Search for the cell housing the specified text and yield its [X, Y] center coordinate. 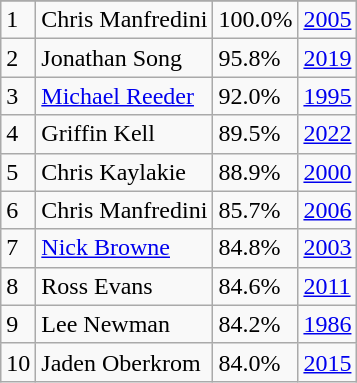
2022 [328, 134]
Jaden Oberkrom [124, 362]
2015 [328, 362]
2006 [328, 210]
1 [18, 20]
84.2% [256, 324]
5 [18, 172]
89.5% [256, 134]
Lee Newman [124, 324]
1986 [328, 324]
Michael Reeder [124, 96]
10 [18, 362]
88.9% [256, 172]
84.8% [256, 248]
2019 [328, 58]
2011 [328, 286]
Nick Browne [124, 248]
84.6% [256, 286]
6 [18, 210]
7 [18, 248]
8 [18, 286]
92.0% [256, 96]
Ross Evans [124, 286]
95.8% [256, 58]
2003 [328, 248]
2005 [328, 20]
1995 [328, 96]
100.0% [256, 20]
Griffin Kell [124, 134]
Chris Kaylakie [124, 172]
84.0% [256, 362]
3 [18, 96]
Jonathan Song [124, 58]
2 [18, 58]
2000 [328, 172]
4 [18, 134]
9 [18, 324]
85.7% [256, 210]
